Search for the cell housing the specified text and yield its (x, y) center coordinate. 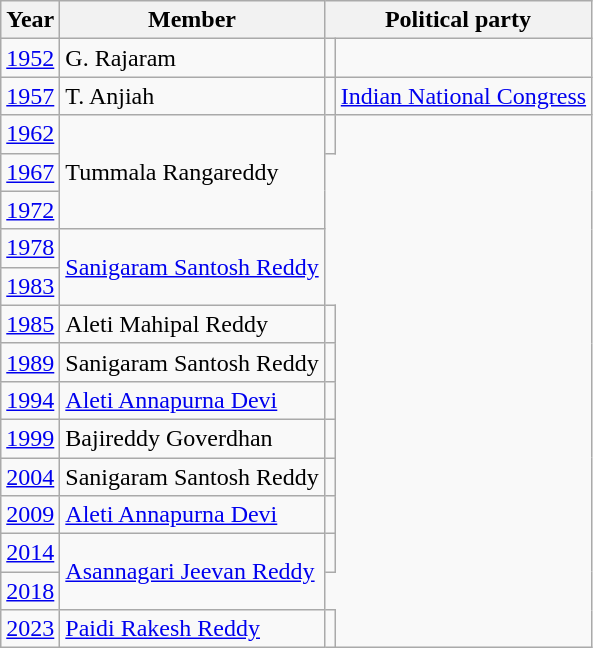
1962 (30, 134)
1983 (30, 286)
Aleti Mahipal Reddy (192, 324)
1972 (30, 210)
1952 (30, 58)
Bajireddy Goverdhan (192, 438)
Asannagari Jeevan Reddy (192, 572)
1989 (30, 362)
G. Rajaram (192, 58)
1978 (30, 248)
Year (30, 20)
1957 (30, 96)
Member (192, 20)
2014 (30, 553)
2004 (30, 477)
T. Anjiah (192, 96)
1994 (30, 400)
2023 (30, 629)
1999 (30, 438)
Tummala Rangareddy (192, 172)
Political party (458, 20)
2009 (30, 515)
1967 (30, 172)
Paidi Rakesh Reddy (192, 629)
1985 (30, 324)
2018 (30, 591)
Indian National Congress (463, 96)
